Scan for the cell matching the given text and deliver its (x, y) coordinate at center. 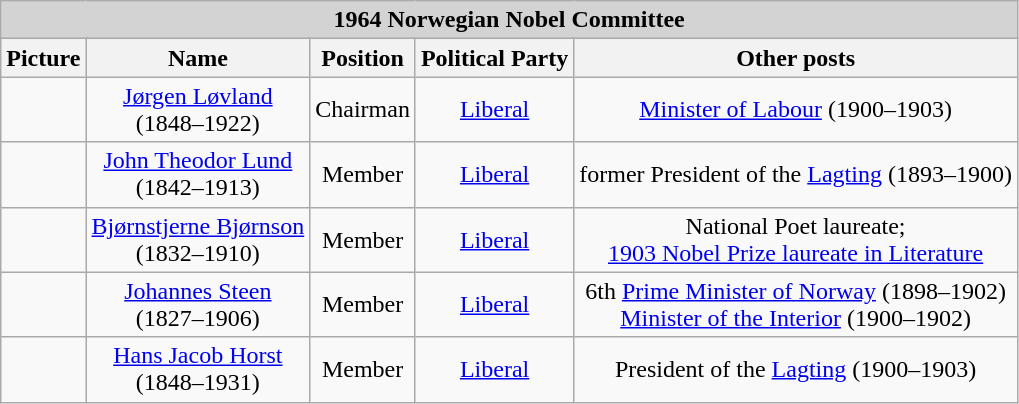
President of the Lagting (1900–1903) (796, 370)
Picture (44, 58)
6th Prime Minister of Norway (1898–1902)Minister of the Interior (1900–1902) (796, 304)
John Theodor Lund (1842–1913) (198, 174)
Hans Jacob Horst (1848–1931) (198, 370)
National Poet laureate; 1903 Nobel Prize laureate in Literature (796, 240)
Political Party (494, 58)
1964 Norwegian Nobel Committee (510, 20)
Chairman (363, 110)
Minister of Labour (1900–1903) (796, 110)
Name (198, 58)
former President of the Lagting (1893–1900) (796, 174)
Bjørnstjerne Bjørnson (1832–1910) (198, 240)
Johannes Steen (1827–1906) (198, 304)
Position (363, 58)
Jørgen Løvland (1848–1922) (198, 110)
Other posts (796, 58)
